Determine the (X, Y) coordinate at the center of the cell enclosing the given text.  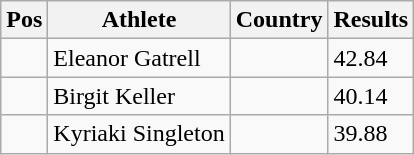
42.84 (371, 58)
Results (371, 20)
Kyriaki Singleton (139, 134)
Athlete (139, 20)
Birgit Keller (139, 96)
39.88 (371, 134)
Pos (24, 20)
40.14 (371, 96)
Eleanor Gatrell (139, 58)
Country (279, 20)
